Return the [x, y] coordinate for the center point of the cell that contains the specified text.  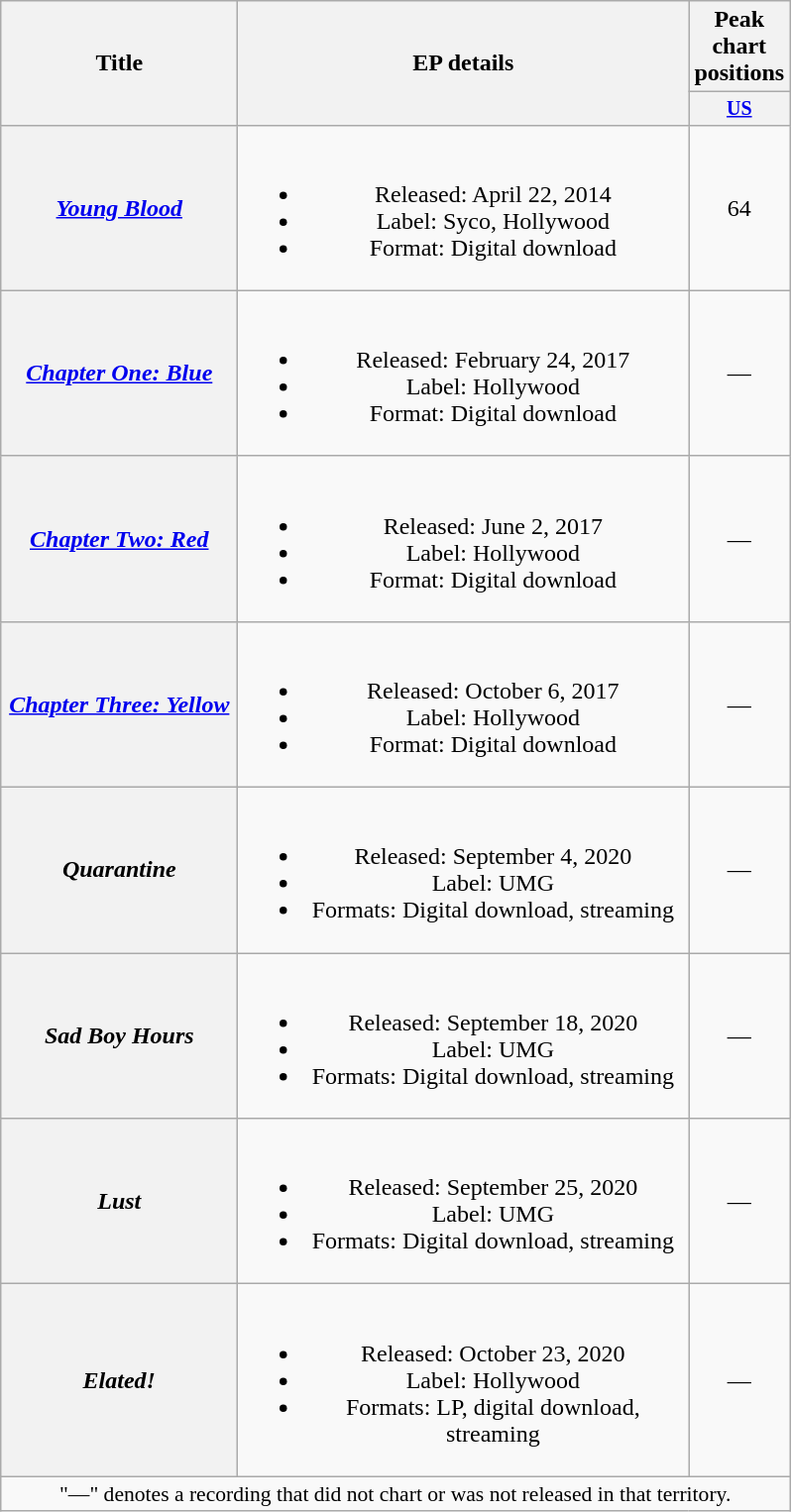
Released: September 25, 2020Label: UMGFormats: Digital download, streaming [464, 1201]
EP details [464, 63]
Chapter One: Blue [119, 373]
Released: October 6, 2017Label: HollywoodFormat: Digital download [464, 703]
Sad Boy Hours [119, 1036]
Released: September 4, 2020Label: UMGFormats: Digital download, streaming [464, 870]
64 [739, 208]
Released: February 24, 2017Label: HollywoodFormat: Digital download [464, 373]
US [739, 109]
Peak chart positions [739, 47]
Released: October 23, 2020Label: HollywoodFormats: LP, digital download, streaming [464, 1380]
Released: April 22, 2014Label: Syco, HollywoodFormat: Digital download [464, 208]
Released: June 2, 2017Label: HollywoodFormat: Digital download [464, 539]
Title [119, 63]
Chapter Two: Red [119, 539]
Chapter Three: Yellow [119, 703]
Lust [119, 1201]
Elated! [119, 1380]
Quarantine [119, 870]
Released: September 18, 2020Label: UMGFormats: Digital download, streaming [464, 1036]
Young Blood [119, 208]
"—" denotes a recording that did not chart or was not released in that territory. [395, 1494]
